Pinpoint the cell where the given text exists, returning its (x, y) midpoint coordinate. 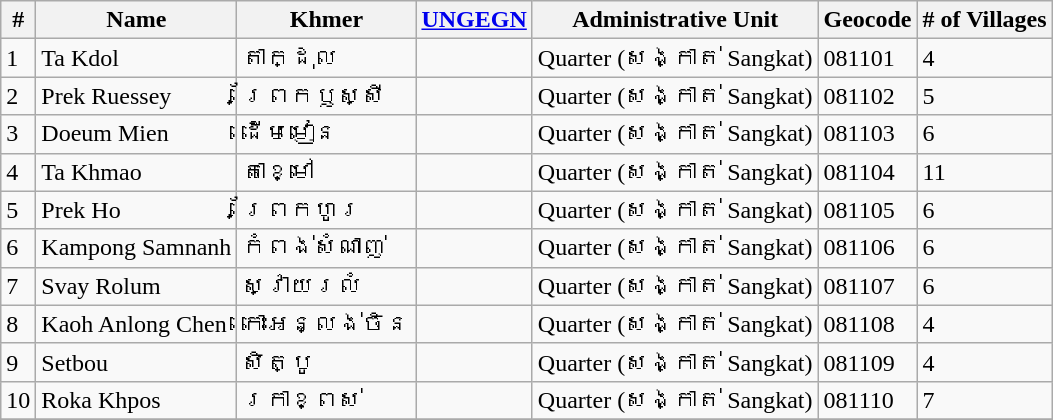
Geocode (868, 20)
Ta Khmao (136, 172)
081106 (868, 248)
Khmer (326, 20)
081107 (868, 286)
UNGEGN (474, 20)
Prek Ruessey (136, 96)
081104 (868, 172)
តាក្ដុល (326, 58)
11 (984, 172)
1 (18, 58)
ស្វាយរលំ (326, 286)
Kampong Samnanh (136, 248)
ព្រែកហូរ (326, 210)
Kaoh Anlong Chen (136, 324)
កំពង់សំណាញ់ (326, 248)
9 (18, 362)
081102 (868, 96)
តាខ្មៅ (326, 172)
081101 (868, 58)
ព្រែកឫស្សី (326, 96)
081110 (868, 400)
សិត្បូ (326, 362)
081105 (868, 210)
ដើមមៀន (326, 134)
Administrative Unit (675, 20)
081108 (868, 324)
Svay Rolum (136, 286)
Doeum Mien (136, 134)
កោះអន្លង់ចិន (326, 324)
Setbou (136, 362)
081103 (868, 134)
081109 (868, 362)
Prek Ho (136, 210)
រកាខ្ពស់ (326, 400)
# of Villages (984, 20)
8 (18, 324)
Ta Kdol (136, 58)
# (18, 20)
Roka Khpos (136, 400)
Name (136, 20)
3 (18, 134)
2 (18, 96)
10 (18, 400)
